Search for the cell housing the specified text and yield its [x, y] center coordinate. 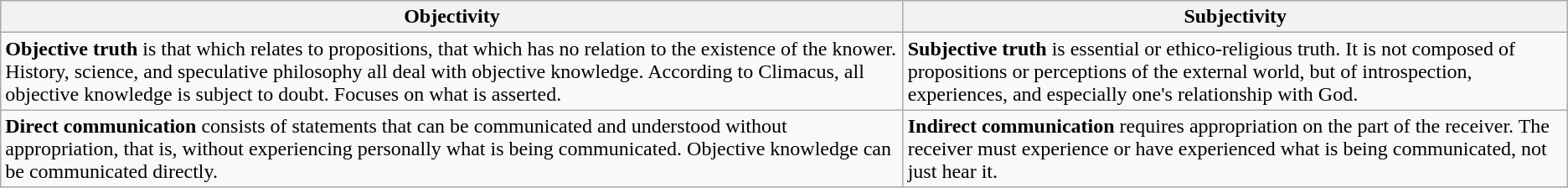
Objectivity [452, 17]
Subjectivity [1235, 17]
